From the cell containing the given text, extract its center point as (X, Y) coordinate. 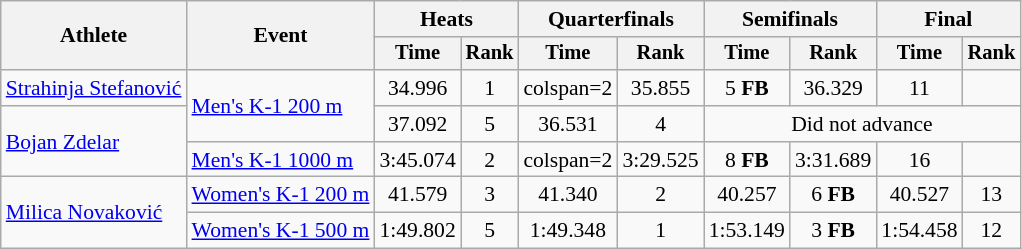
3:31.689 (833, 160)
Men's K-1 200 m (281, 106)
34.996 (417, 88)
3:45.074 (417, 160)
Athlete (94, 36)
Final (948, 19)
1:53.149 (747, 231)
5 FB (747, 88)
Event (281, 36)
3 (490, 195)
1:49.802 (417, 231)
13 (992, 195)
40.257 (747, 195)
11 (919, 88)
Women's K-1 500 m (281, 231)
3:29.525 (660, 160)
12 (992, 231)
Bojan Zdelar (94, 142)
36.329 (833, 88)
4 (660, 124)
Men's K-1 1000 m (281, 160)
35.855 (660, 88)
Heats (446, 19)
1:54.458 (919, 231)
8 FB (747, 160)
Did not advance (862, 124)
41.340 (568, 195)
3 FB (833, 231)
37.092 (417, 124)
Milica Novaković (94, 212)
6 FB (833, 195)
Strahinja Stefanović (94, 88)
Semifinals (790, 19)
1:49.348 (568, 231)
16 (919, 160)
Women's K-1 200 m (281, 195)
Quarterfinals (610, 19)
41.579 (417, 195)
40.527 (919, 195)
36.531 (568, 124)
